Locate the cell with the specified text and output its [x, y] center coordinate. 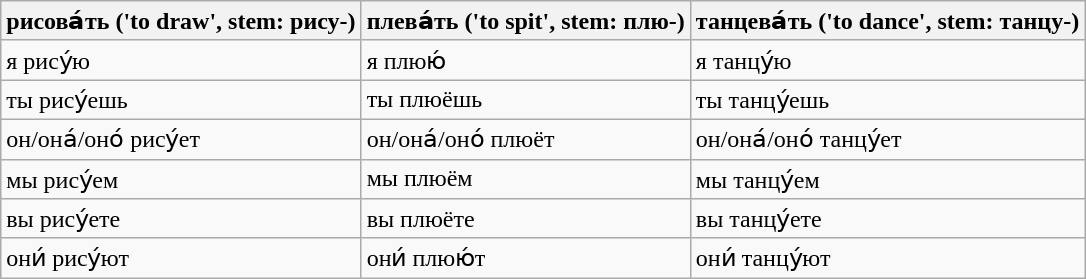
он/она́/оно́ рису́ет [181, 139]
танцева́ть ('to dance', stem: танцу-) [887, 21]
он/она́/оно́ танцу́ет [887, 139]
он/она́/оно́ плюёт [526, 139]
плева́ть ('to spit', stem: плю-) [526, 21]
ты рису́ешь [181, 100]
ты танцу́ешь [887, 100]
вы плюёте [526, 219]
я плюю́ [526, 60]
они́ танцу́ют [887, 258]
рисова́ть ('to draw', stem: рису-) [181, 21]
мы плюём [526, 179]
они́ рису́ют [181, 258]
я танцу́ю [887, 60]
мы рису́ем [181, 179]
они́ плюю́т [526, 258]
вы рису́ете [181, 219]
ты плюёшь [526, 100]
мы танцу́ем [887, 179]
я рису́ю [181, 60]
вы танцу́ете [887, 219]
